Pinpoint the cell where the given text exists, returning its [x, y] midpoint coordinate. 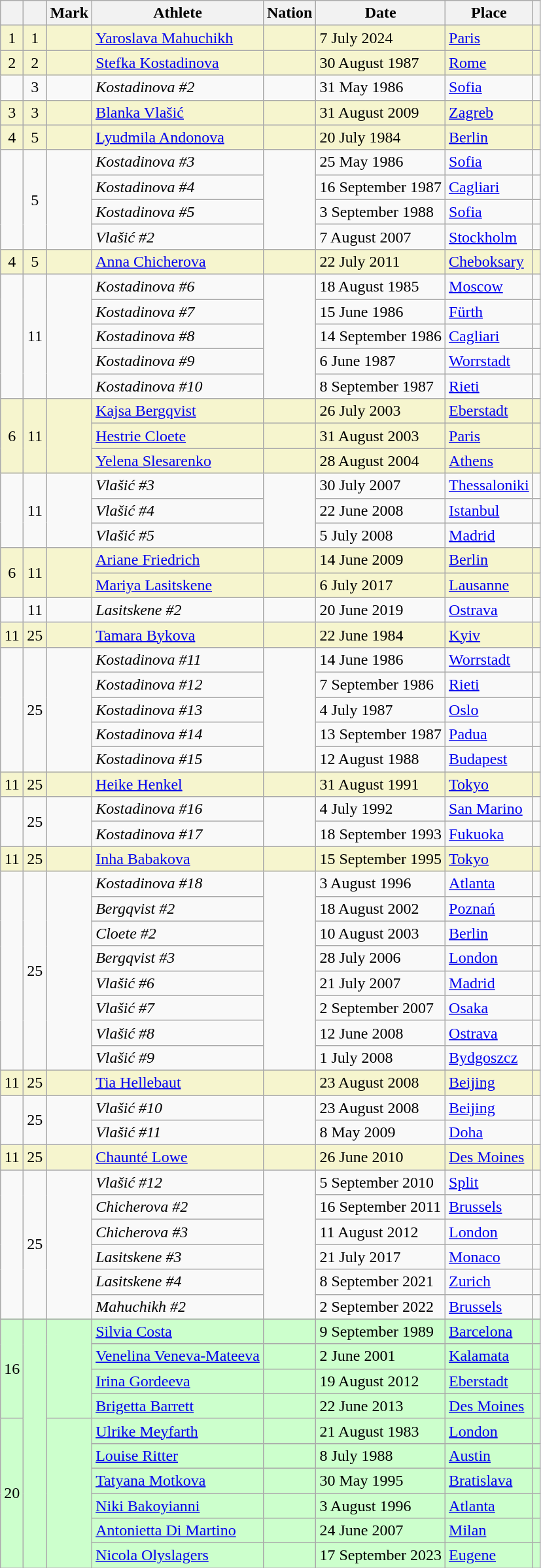
22 June 1984 [381, 635]
Kostadinova #15 [178, 759]
12 August 1988 [381, 759]
5 July 2008 [381, 535]
Louise Ritter [178, 1456]
30 May 1995 [381, 1480]
7 August 2007 [381, 237]
Lyudmila Andonova [178, 137]
Kostadinova #12 [178, 684]
Yelena Slesarenko [178, 461]
Bydgoszcz [489, 1058]
Mark [69, 13]
Kostadinova #6 [178, 286]
Place [489, 13]
16 September 1987 [381, 187]
Fukuoka [489, 834]
Padua [489, 735]
Mahuchikh #2 [178, 1307]
Kostadinova #10 [178, 386]
24 June 2007 [381, 1531]
Mariya Lasitskene [178, 585]
6 June 1987 [381, 361]
Vlašić #4 [178, 510]
26 June 2010 [381, 1158]
Poznań [489, 909]
Ulrike Meyfarth [178, 1431]
San Marino [489, 809]
Vlašić #3 [178, 486]
2 September 2022 [381, 1307]
Vlašić #10 [178, 1108]
8 September 2021 [381, 1282]
22 June 2013 [381, 1406]
Bergqvist #2 [178, 909]
Vlašić #12 [178, 1182]
10 August 2003 [381, 933]
Vlašić #2 [178, 237]
Kostadinova #3 [178, 162]
Oslo [489, 709]
Antonietta Di Martino [178, 1531]
19 August 2012 [381, 1381]
13 September 1987 [381, 735]
22 June 2008 [381, 510]
14 June 1986 [381, 659]
26 July 2003 [381, 411]
Eugene [489, 1556]
28 August 2004 [381, 461]
Heike Henkel [178, 784]
Austin [489, 1456]
Blanka Vlašić [178, 112]
28 July 2006 [381, 958]
Kostadinova #5 [178, 212]
30 July 2007 [381, 486]
Niki Bakoyianni [178, 1505]
Kyiv [489, 635]
Athlete [178, 13]
Ariane Friedrich [178, 560]
Split [489, 1182]
2 September 2007 [381, 1008]
Lasitskene #2 [178, 610]
Kostadinova #17 [178, 834]
Zagreb [489, 112]
31 August 2009 [381, 112]
4 July 1987 [381, 709]
15 September 1995 [381, 859]
2 June 2001 [381, 1356]
18 August 1985 [381, 286]
Lausanne [489, 585]
Irina Gordeeva [178, 1381]
Thessaloniki [489, 486]
Nation [289, 13]
22 July 2011 [381, 261]
12 June 2008 [381, 1033]
Venelina Veneva-Mateeva [178, 1356]
Lasitskene #4 [178, 1282]
Osaka [489, 1008]
Date [381, 13]
20 [12, 1493]
6 July 2017 [381, 585]
Cheboksary [489, 261]
Vlašić #8 [178, 1033]
Moscow [489, 286]
Hestrie Cloete [178, 436]
Kalamata [489, 1356]
Vlašić #7 [178, 1008]
Vlašić #9 [178, 1058]
8 May 2009 [381, 1133]
5 September 2010 [381, 1182]
7 July 2024 [381, 38]
Silvia Costa [178, 1331]
Tia Hellebaut [178, 1082]
Brigetta Barrett [178, 1406]
Fürth [489, 312]
7 September 1986 [381, 684]
21 July 2007 [381, 983]
Vlašić #5 [178, 535]
1 July 2008 [381, 1058]
Budapest [489, 759]
Stockholm [489, 237]
18 September 1993 [381, 834]
Vlašić #6 [178, 983]
Zurich [489, 1282]
20 July 1984 [381, 137]
Tamara Bykova [178, 635]
Nicola Olyslagers [178, 1556]
8 September 1987 [381, 386]
Lasitskene #3 [178, 1257]
3 September 1988 [381, 212]
8 July 1988 [381, 1456]
14 June 2009 [381, 560]
Kostadinova #13 [178, 709]
Monaco [489, 1257]
9 September 1989 [381, 1331]
Cloete #2 [178, 933]
30 August 1987 [381, 63]
Athens [489, 461]
Chicherova #2 [178, 1207]
14 September 1986 [381, 337]
Inha Babakova [178, 859]
Kostadinova #7 [178, 312]
Kostadinova #9 [178, 361]
18 August 2002 [381, 909]
21 August 1983 [381, 1431]
Kostadinova #4 [178, 187]
17 September 2023 [381, 1556]
Bratislava [489, 1480]
Yaroslava Mahuchikh [178, 38]
Kostadinova #8 [178, 337]
Doha [489, 1133]
Kostadinova #2 [178, 88]
31 August 2003 [381, 436]
Kajsa Bergqvist [178, 411]
31 August 1991 [381, 784]
4 July 1992 [381, 809]
16 [12, 1369]
25 May 1986 [381, 162]
11 August 2012 [381, 1232]
Tatyana Motkova [178, 1480]
Chaunté Lowe [178, 1158]
16 September 2011 [381, 1207]
Vlašić #11 [178, 1133]
Kostadinova #11 [178, 659]
Stefka Kostadinova [178, 63]
Rome [489, 63]
20 June 2019 [381, 610]
Kostadinova #14 [178, 735]
Chicherova #3 [178, 1232]
15 June 1986 [381, 312]
21 July 2017 [381, 1257]
Bergqvist #3 [178, 958]
Anna Chicherova [178, 261]
Kostadinova #18 [178, 884]
31 May 1986 [381, 88]
Istanbul [489, 510]
Milan [489, 1531]
Barcelona [489, 1331]
Kostadinova #16 [178, 809]
